Determine the (x, y) coordinate at the center of the cell enclosing the given text.  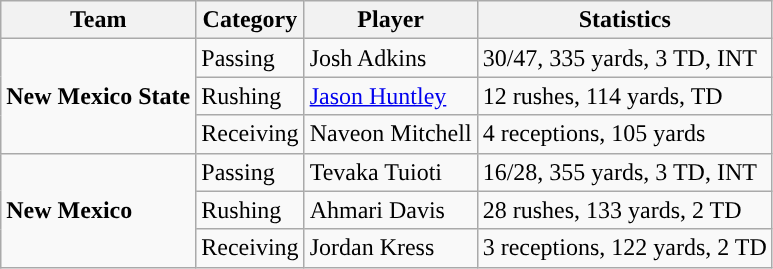
Player (390, 20)
Statistics (624, 20)
Tevaka Tuioti (390, 172)
Team (98, 20)
Category (250, 20)
12 rushes, 114 yards, TD (624, 96)
New Mexico (98, 210)
3 receptions, 122 yards, 2 TD (624, 248)
Jason Huntley (390, 96)
Naveon Mitchell (390, 134)
Jordan Kress (390, 248)
30/47, 335 yards, 3 TD, INT (624, 58)
Josh Adkins (390, 58)
New Mexico State (98, 96)
4 receptions, 105 yards (624, 134)
Ahmari Davis (390, 210)
16/28, 355 yards, 3 TD, INT (624, 172)
28 rushes, 133 yards, 2 TD (624, 210)
